Capture the cell that displays the provided text and extract its [X, Y] central coordinate. 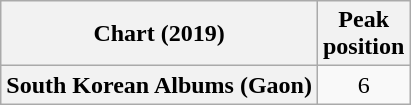
6 [363, 85]
Peakposition [363, 34]
South Korean Albums (Gaon) [160, 85]
Chart (2019) [160, 34]
